Scan for the cell matching the given text and deliver its (x, y) coordinate at center. 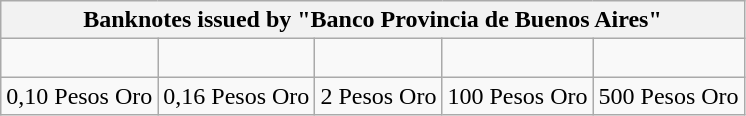
2 Pesos Oro (378, 96)
Banknotes issued by "Banco Provincia de Buenos Aires" (372, 20)
0,10 Pesos Oro (80, 96)
100 Pesos Oro (518, 96)
500 Pesos Oro (668, 96)
0,16 Pesos Oro (236, 96)
